Capture the cell that displays the provided text and extract its [x, y] central coordinate. 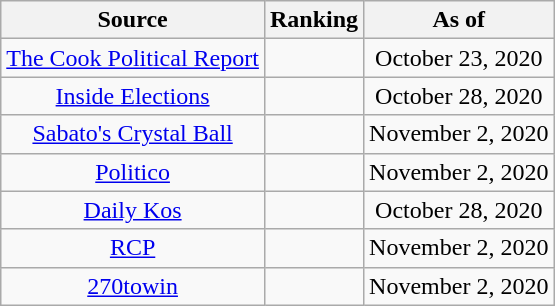
Daily Kos [133, 210]
October 23, 2020 [459, 58]
The Cook Political Report [133, 58]
Inside Elections [133, 96]
Ranking [314, 20]
RCP [133, 248]
270towin [133, 286]
Politico [133, 172]
Source [133, 20]
As of [459, 20]
Sabato's Crystal Ball [133, 134]
